Determine the (X, Y) coordinate at the center of the cell enclosing the given text.  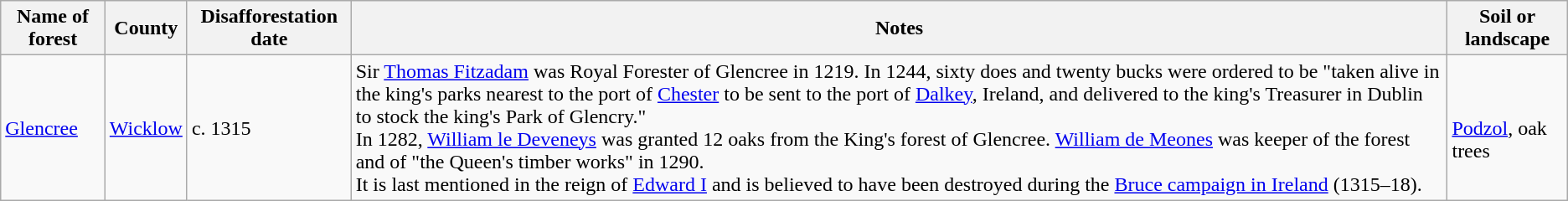
c. 1315 (269, 127)
Name of forest (54, 28)
County (146, 28)
Notes (900, 28)
Podzol, oak trees (1508, 127)
Soil or landscape (1508, 28)
Wicklow (146, 127)
Glencree (54, 127)
Disafforestation date (269, 28)
